Output the [x, y] coordinate of the center of the cell containing the given text.  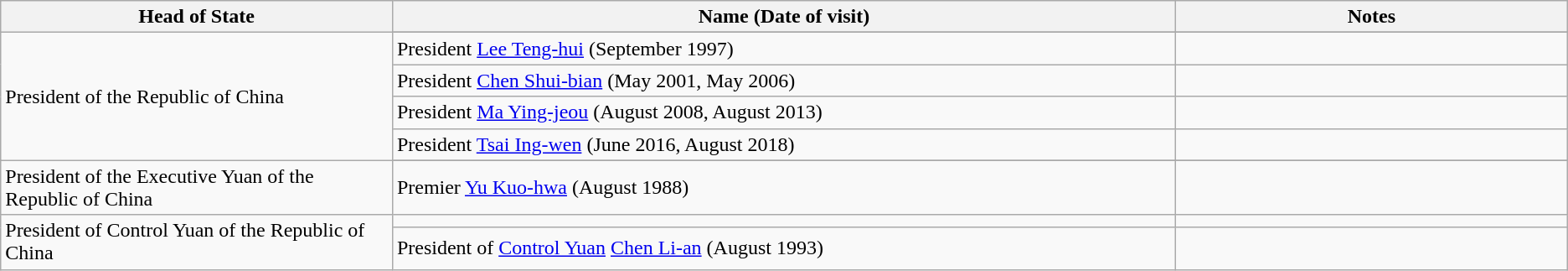
President Lee Teng-hui (September 1997) [784, 49]
President of Control Yuan Chen Li-an (August 1993) [784, 248]
President of the Republic of China [197, 96]
Head of State [197, 17]
President Ma Ying-jeou (August 2008, August 2013) [784, 112]
Notes [1372, 17]
President of the Executive Yuan of the Republic of China [197, 188]
President Chen Shui-bian (May 2001, May 2006) [784, 81]
President Tsai Ing-wen (June 2016, August 2018) [784, 144]
President of Control Yuan of the Republic of China [197, 242]
Name (Date of visit) [784, 17]
Premier Yu Kuo-hwa (August 1988) [784, 188]
